Provide the [X, Y] coordinate of the cell's center where the given text is located.  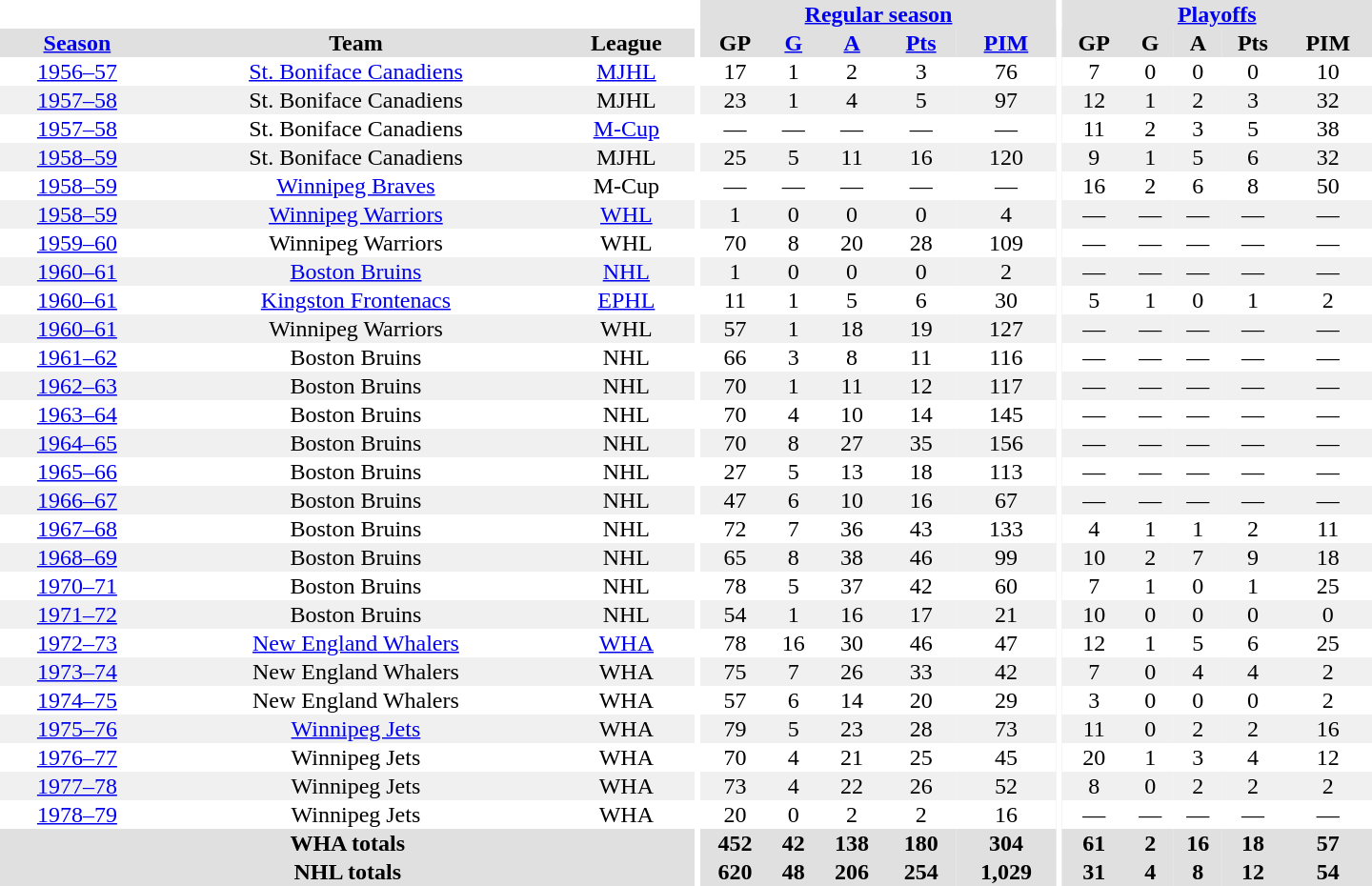
1,029 [1006, 872]
1978–79 [77, 815]
1972–73 [77, 643]
452 [736, 843]
31 [1094, 872]
1977–78 [77, 786]
1963–64 [77, 414]
35 [920, 443]
79 [736, 729]
620 [736, 872]
1967–68 [77, 529]
43 [920, 529]
180 [920, 843]
156 [1006, 443]
117 [1006, 386]
Regular season [878, 14]
66 [736, 357]
Playoffs [1217, 14]
1964–65 [77, 443]
1971–72 [77, 614]
109 [1006, 243]
97 [1006, 100]
1968–69 [77, 557]
133 [1006, 529]
37 [852, 586]
60 [1006, 586]
120 [1006, 157]
304 [1006, 843]
1975–76 [77, 729]
75 [736, 672]
50 [1328, 186]
145 [1006, 414]
1956–57 [77, 71]
1961–62 [77, 357]
1966–67 [77, 500]
Winnipeg Braves [356, 186]
254 [920, 872]
1974–75 [77, 700]
45 [1006, 757]
WHA totals [348, 843]
19 [920, 329]
116 [1006, 357]
1976–77 [77, 757]
EPHL [626, 300]
29 [1006, 700]
NHL totals [348, 872]
Kingston Frontenacs [356, 300]
Team [356, 43]
67 [1006, 500]
65 [736, 557]
127 [1006, 329]
Season [77, 43]
22 [852, 786]
36 [852, 529]
1959–60 [77, 243]
113 [1006, 472]
33 [920, 672]
52 [1006, 786]
61 [1094, 843]
138 [852, 843]
1962–63 [77, 386]
13 [852, 472]
99 [1006, 557]
1973–74 [77, 672]
League [626, 43]
48 [794, 872]
72 [736, 529]
1970–71 [77, 586]
76 [1006, 71]
206 [852, 872]
1965–66 [77, 472]
